Provide the [X, Y] coordinate of the cell's center where the given text is located.  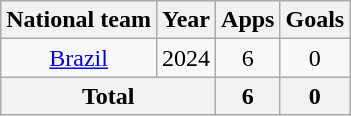
Goals [315, 20]
National team [79, 20]
Brazil [79, 58]
Apps [248, 20]
2024 [186, 58]
Total [108, 96]
Year [186, 20]
